Return (X, Y) of the center of cell containing provided text 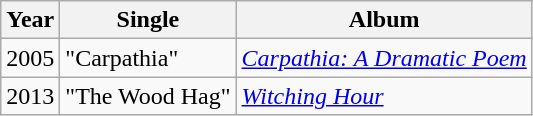
"Carpathia" (148, 58)
Year (30, 20)
Witching Hour (384, 96)
"The Wood Hag" (148, 96)
2005 (30, 58)
Album (384, 20)
Single (148, 20)
2013 (30, 96)
Carpathia: A Dramatic Poem (384, 58)
